Return (X, Y) of the center of cell containing provided text 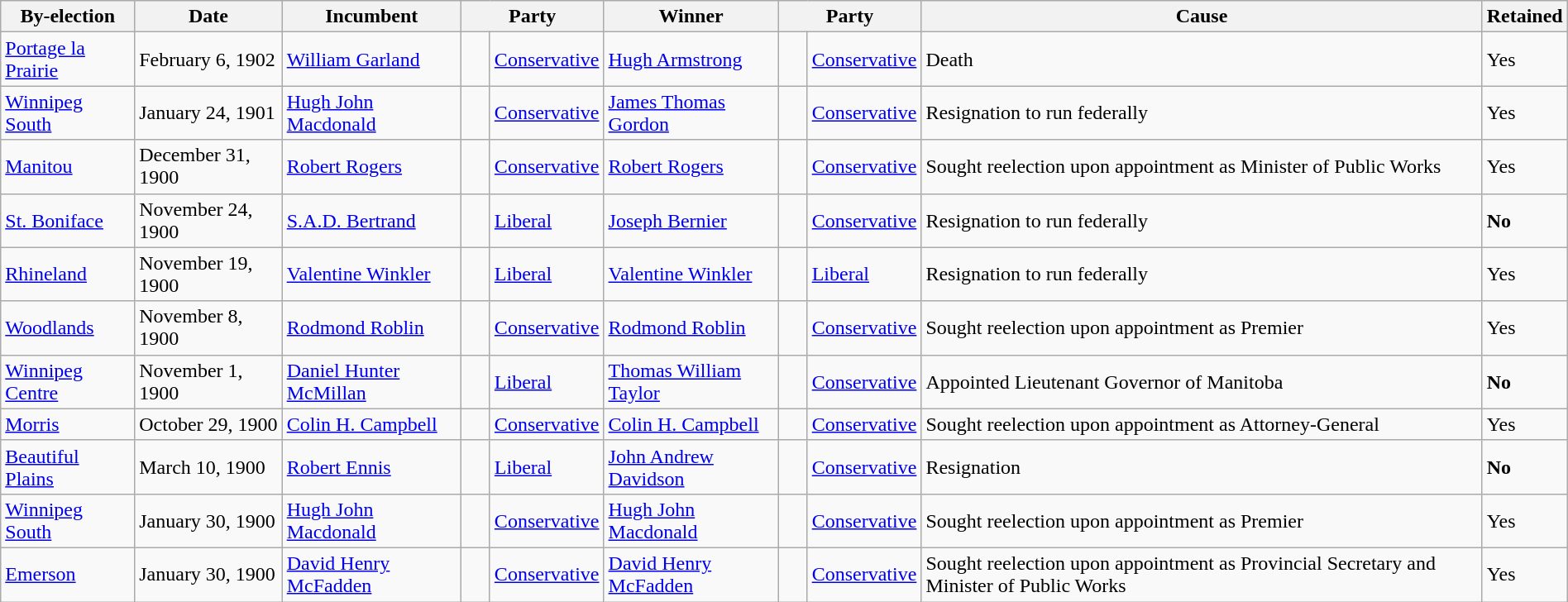
Resignation (1202, 466)
Incumbent (371, 17)
November 8, 1900 (208, 327)
November 19, 1900 (208, 275)
Beautiful Plains (68, 466)
S.A.D. Bertrand (371, 220)
December 31, 1900 (208, 167)
Hugh Armstrong (691, 60)
St. Boniface (68, 220)
Woodlands (68, 327)
Manitou (68, 167)
By-election (68, 17)
Winner (691, 17)
November 1, 1900 (208, 382)
Date (208, 17)
January 24, 1901 (208, 112)
Sought reelection upon appointment as Minister of Public Works (1202, 167)
Rhineland (68, 275)
Portage la Prairie (68, 60)
October 29, 1900 (208, 424)
Sought reelection upon appointment as Attorney-General (1202, 424)
Emerson (68, 574)
Robert Ennis (371, 466)
Thomas William Taylor (691, 382)
William Garland (371, 60)
Morris (68, 424)
John Andrew Davidson (691, 466)
Appointed Lieutenant Governor of Manitoba (1202, 382)
James Thomas Gordon (691, 112)
November 24, 1900 (208, 220)
Daniel Hunter McMillan (371, 382)
Winnipeg Centre (68, 382)
Retained (1525, 17)
Cause (1202, 17)
Death (1202, 60)
Sought reelection upon appointment as Provincial Secretary and Minister of Public Works (1202, 574)
March 10, 1900 (208, 466)
February 6, 1902 (208, 60)
Joseph Bernier (691, 220)
